For the text-containing cell, return its midpoint in (x, y) coordinate format. 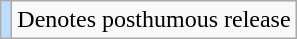
Denotes posthumous release (154, 20)
